Determine the (X, Y) coordinate at the center of the cell enclosing the given text.  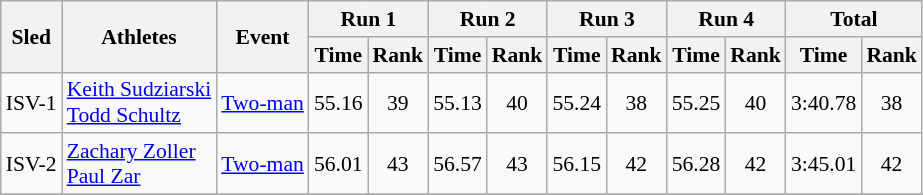
Keith SudziarskiTodd Schultz (140, 102)
55.24 (576, 102)
56.15 (576, 164)
ISV-1 (32, 102)
56.57 (458, 164)
Total (854, 19)
56.01 (338, 164)
Run 3 (606, 19)
39 (398, 102)
ISV-2 (32, 164)
Run 1 (368, 19)
Event (262, 36)
56.28 (696, 164)
55.16 (338, 102)
Athletes (140, 36)
Zachary ZollerPaul Zar (140, 164)
3:45.01 (824, 164)
Run 4 (726, 19)
Sled (32, 36)
Run 2 (488, 19)
3:40.78 (824, 102)
55.13 (458, 102)
55.25 (696, 102)
